Identify which cell holds the provided text, then report its (x, y) central coordinate. 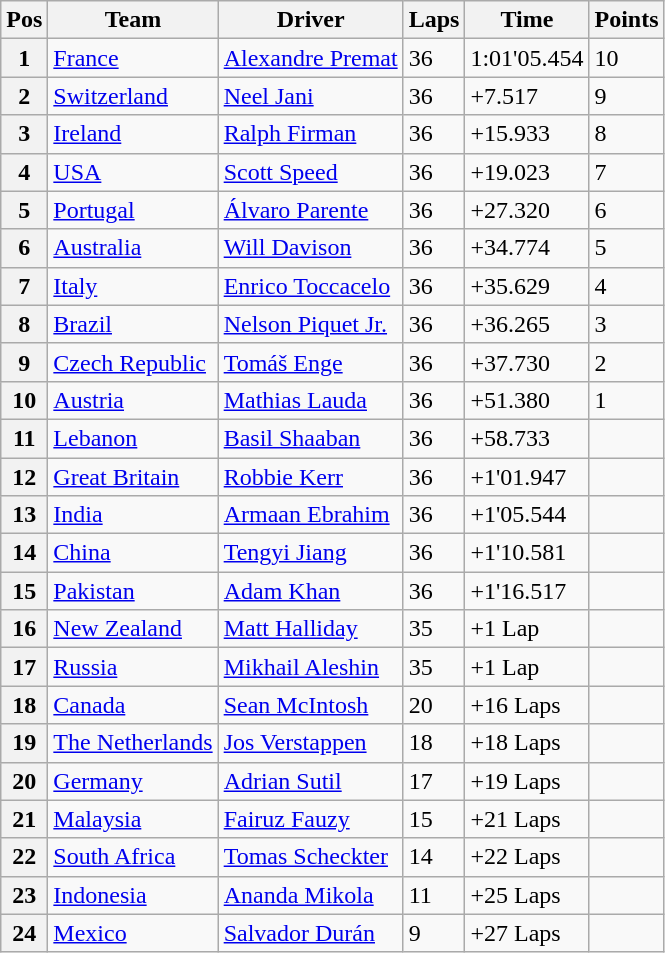
Ralph Firman (310, 134)
Alexandre Premat (310, 58)
+25 Laps (527, 895)
+58.733 (527, 438)
Points (626, 20)
Scott Speed (310, 172)
Czech Republic (133, 362)
16 (24, 629)
+27.320 (527, 210)
+1'05.544 (527, 515)
Italy (133, 286)
USA (133, 172)
Lebanon (133, 438)
+36.265 (527, 324)
Nelson Piquet Jr. (310, 324)
Malaysia (133, 819)
+27 Laps (527, 933)
China (133, 553)
Enrico Toccacelo (310, 286)
Pakistan (133, 591)
24 (24, 933)
Tengyi Jiang (310, 553)
Fairuz Fauzy (310, 819)
12 (24, 477)
+1'10.581 (527, 553)
21 (24, 819)
Mexico (133, 933)
Robbie Kerr (310, 477)
Switzerland (133, 96)
Great Britain (133, 477)
The Netherlands (133, 743)
22 (24, 857)
Tomáš Enge (310, 362)
+1'01.947 (527, 477)
Neel Jani (310, 96)
Australia (133, 248)
Portugal (133, 210)
Jos Verstappen (310, 743)
19 (24, 743)
Germany (133, 781)
Will Davison (310, 248)
Armaan Ebrahim (310, 515)
Mikhail Aleshin (310, 667)
+19 Laps (527, 781)
Ireland (133, 134)
23 (24, 895)
Ananda Mikola (310, 895)
+18 Laps (527, 743)
13 (24, 515)
+15.933 (527, 134)
+7.517 (527, 96)
1:01'05.454 (527, 58)
Laps (434, 20)
India (133, 515)
Basil Shaaban (310, 438)
+19.023 (527, 172)
+37.730 (527, 362)
France (133, 58)
+35.629 (527, 286)
Salvador Durán (310, 933)
Brazil (133, 324)
Tomas Scheckter (310, 857)
+34.774 (527, 248)
Pos (24, 20)
+22 Laps (527, 857)
Driver (310, 20)
Sean McIntosh (310, 705)
Team (133, 20)
Time (527, 20)
+21 Laps (527, 819)
New Zealand (133, 629)
Adrian Sutil (310, 781)
Canada (133, 705)
Indonesia (133, 895)
+51.380 (527, 400)
+1'16.517 (527, 591)
Mathias Lauda (310, 400)
+16 Laps (527, 705)
South Africa (133, 857)
Álvaro Parente (310, 210)
Russia (133, 667)
Matt Halliday (310, 629)
Austria (133, 400)
Adam Khan (310, 591)
